Output the [x, y] coordinate of the center of the cell containing the given text.  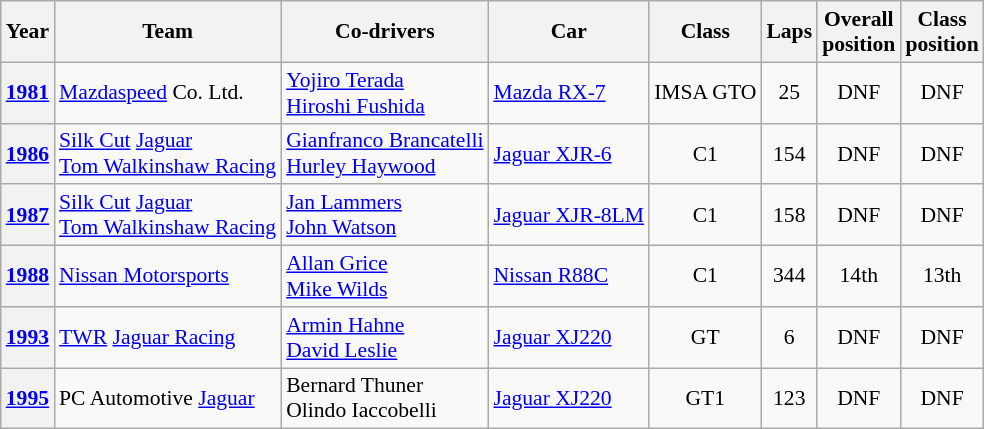
TWR Jaguar Racing [168, 338]
Classposition [942, 32]
13th [942, 276]
Bernard Thuner Olindo Iaccobelli [384, 398]
Car [568, 32]
Overallposition [858, 32]
Allan Grice Mike Wilds [384, 276]
Yojiro Terada Hiroshi Fushida [384, 92]
Armin Hahne David Leslie [384, 338]
Team [168, 32]
25 [789, 92]
344 [789, 276]
Mazda RX-7 [568, 92]
1995 [28, 398]
GT1 [705, 398]
1981 [28, 92]
Class [705, 32]
1987 [28, 216]
Year [28, 32]
Jan Lammers John Watson [384, 216]
PC Automotive Jaguar [168, 398]
Nissan Motorsports [168, 276]
14th [858, 276]
154 [789, 154]
6 [789, 338]
Gianfranco Brancatelli Hurley Haywood [384, 154]
Laps [789, 32]
IMSA GTO [705, 92]
Co-drivers [384, 32]
Mazdaspeed Co. Ltd. [168, 92]
GT [705, 338]
1988 [28, 276]
1986 [28, 154]
Jaguar XJR-6 [568, 154]
158 [789, 216]
Nissan R88C [568, 276]
Jaguar XJR-8LM [568, 216]
1993 [28, 338]
123 [789, 398]
